Scan for the cell matching the given text and deliver its (X, Y) coordinate at center. 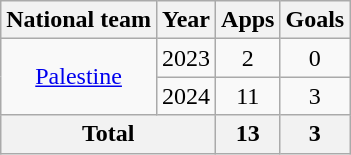
Apps (248, 20)
0 (315, 58)
11 (248, 96)
Year (186, 20)
2 (248, 58)
Goals (315, 20)
2024 (186, 96)
National team (79, 20)
13 (248, 134)
2023 (186, 58)
Palestine (79, 77)
Total (108, 134)
